Search for the cell housing the specified text and yield its [x, y] center coordinate. 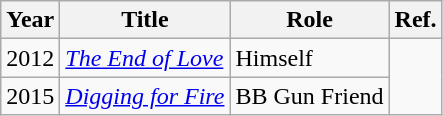
The End of Love [145, 58]
Himself [310, 58]
Title [145, 20]
Year [30, 20]
Ref. [416, 20]
Digging for Fire [145, 96]
2012 [30, 58]
BB Gun Friend [310, 96]
Role [310, 20]
2015 [30, 96]
